From the cell containing the given text, extract its center point as (X, Y) coordinate. 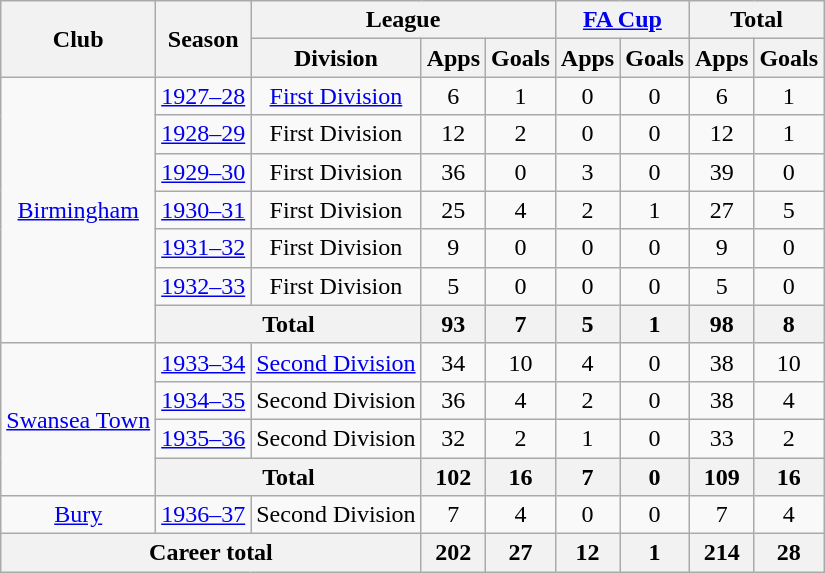
1930–31 (204, 210)
39 (721, 172)
33 (721, 438)
Bury (78, 515)
Birmingham (78, 210)
1928–29 (204, 134)
109 (721, 477)
Season (204, 39)
Swansea Town (78, 419)
8 (789, 324)
1935–36 (204, 438)
FA Cup (622, 20)
1936–37 (204, 515)
Division (336, 58)
Club (78, 39)
1927–28 (204, 96)
98 (721, 324)
25 (453, 210)
Career total (211, 553)
1931–32 (204, 248)
214 (721, 553)
28 (789, 553)
32 (453, 438)
202 (453, 553)
1933–34 (204, 362)
1932–33 (204, 286)
3 (587, 172)
102 (453, 477)
34 (453, 362)
1934–35 (204, 400)
League (404, 20)
93 (453, 324)
1929–30 (204, 172)
